Return the [X, Y] coordinate for the center point of the cell that contains the specified text.  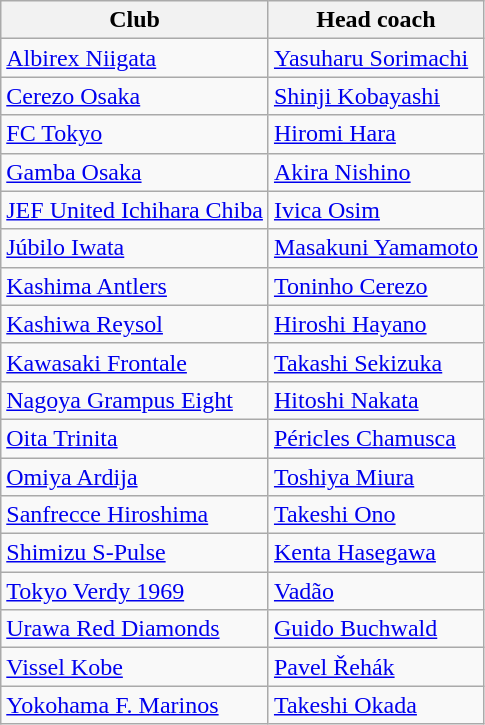
Kawasaki Frontale [135, 362]
Yokohama F. Marinos [135, 705]
Péricles Chamusca [376, 438]
Nagoya Grampus Eight [135, 400]
Omiya Ardija [135, 477]
Cerezo Osaka [135, 96]
Guido Buchwald [376, 629]
Gamba Osaka [135, 172]
Club [135, 20]
Tokyo Verdy 1969 [135, 591]
Shinji Kobayashi [376, 96]
Takeshi Okada [376, 705]
Kenta Hasegawa [376, 553]
Takashi Sekizuka [376, 362]
FC Tokyo [135, 134]
Júbilo Iwata [135, 248]
Ivica Osim [376, 210]
Hiromi Hara [376, 134]
Kashiwa Reysol [135, 324]
Head coach [376, 20]
Shimizu S-Pulse [135, 553]
Toshiya Miura [376, 477]
Hitoshi Nakata [376, 400]
Albirex Niigata [135, 58]
Akira Nishino [376, 172]
Oita Trinita [135, 438]
Hiroshi Hayano [376, 324]
JEF United Ichihara Chiba [135, 210]
Kashima Antlers [135, 286]
Takeshi Ono [376, 515]
Yasuharu Sorimachi [376, 58]
Pavel Řehák [376, 667]
Toninho Cerezo [376, 286]
Urawa Red Diamonds [135, 629]
Vadão [376, 591]
Sanfrecce Hiroshima [135, 515]
Masakuni Yamamoto [376, 248]
Vissel Kobe [135, 667]
